Scan for the cell matching the given text and deliver its (X, Y) coordinate at center. 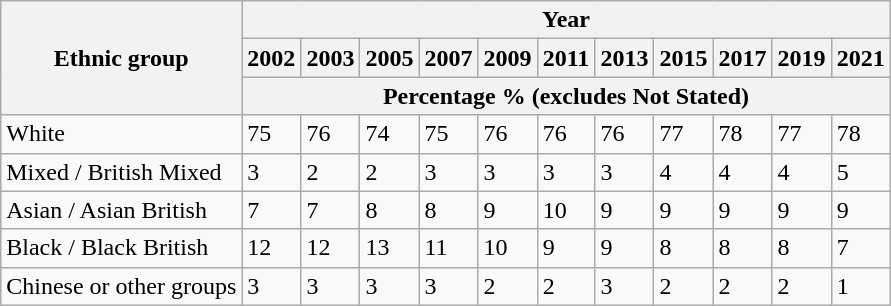
White (122, 134)
2019 (802, 58)
Ethnic group (122, 58)
5 (860, 172)
11 (448, 248)
2009 (508, 58)
2015 (684, 58)
2013 (624, 58)
2017 (742, 58)
2007 (448, 58)
Year (566, 20)
Chinese or other groups (122, 286)
2021 (860, 58)
Asian / Asian British (122, 210)
2002 (272, 58)
1 (860, 286)
Percentage % (excludes Not Stated) (566, 96)
2005 (390, 58)
74 (390, 134)
Mixed / British Mixed (122, 172)
2003 (330, 58)
13 (390, 248)
Black / Black British (122, 248)
2011 (566, 58)
